Find where the given text appears and provide that cell's center as [X, Y] coordinate. 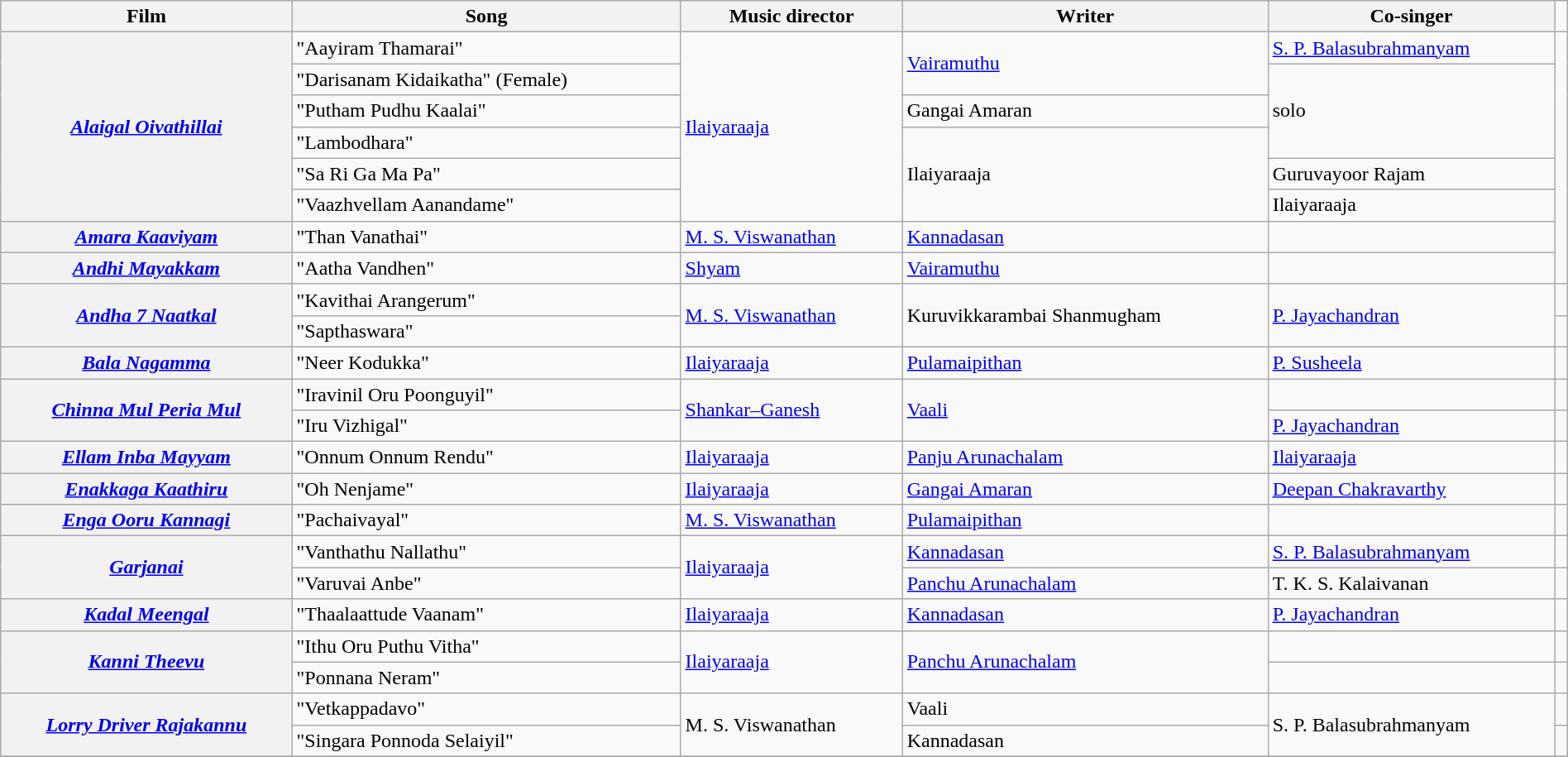
Enga Ooru Kannagi [146, 520]
Chinna Mul Peria Mul [146, 410]
Amara Kaaviyam [146, 237]
Enakkaga Kaathiru [146, 489]
"Aatha Vandhen" [486, 268]
Bala Nagamma [146, 362]
"Vaazhvellam Aanandame" [486, 205]
"Ponnana Neram" [486, 678]
Shyam [791, 268]
"Vanthathu Nallathu" [486, 552]
Andha 7 Naatkal [146, 315]
Kuruvikkarambai Shanmugham [1085, 315]
Andhi Mayakkam [146, 268]
Panju Arunachalam [1085, 458]
"Oh Nenjame" [486, 489]
Co-singer [1411, 17]
Deepan Chakravarthy [1411, 489]
"Iru Vizhigal" [486, 426]
Lorry Driver Rajakannu [146, 725]
"Onnum Onnum Rendu" [486, 458]
"Darisanam Kidaikatha" (Female) [486, 79]
Kadal Meengal [146, 615]
T. K. S. Kalaivanan [1411, 583]
P. Susheela [1411, 362]
"Putham Pudhu Kaalai" [486, 111]
"Vetkappadavo" [486, 709]
Guruvayoor Rajam [1411, 174]
"Neer Kodukka" [486, 362]
Film [146, 17]
"Than Vanathai" [486, 237]
"Sapthaswara" [486, 331]
"Singara Ponnoda Selaiyil" [486, 740]
Music director [791, 17]
Shankar–Ganesh [791, 410]
Alaigal Oivathillai [146, 127]
"Varuvai Anbe" [486, 583]
Garjanai [146, 568]
Song [486, 17]
"Pachaivayal" [486, 520]
solo [1411, 111]
Ellam Inba Mayyam [146, 458]
Writer [1085, 17]
"Kavithai Arangerum" [486, 299]
"Thaalaattude Vaanam" [486, 615]
"Lambodhara" [486, 142]
"Iravinil Oru Poonguyil" [486, 395]
"Aayiram Thamarai" [486, 48]
Kanni Theevu [146, 662]
"Sa Ri Ga Ma Pa" [486, 174]
"Ithu Oru Puthu Vitha" [486, 646]
